Return [X, Y] of the center of cell containing provided text 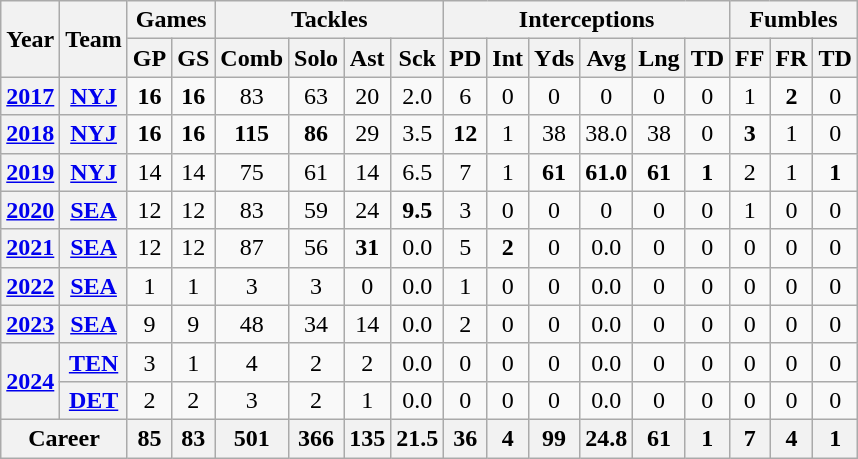
6.5 [418, 172]
FF [750, 58]
36 [466, 438]
Fumbles [794, 20]
99 [554, 438]
Lng [659, 58]
Games [170, 20]
Career [64, 438]
DET [94, 400]
115 [252, 134]
Year [30, 39]
6 [466, 96]
38.0 [606, 134]
2023 [30, 324]
135 [368, 438]
PD [466, 58]
24.8 [606, 438]
2019 [30, 172]
GP [149, 58]
63 [316, 96]
GS [194, 58]
48 [252, 324]
2022 [30, 286]
2.0 [418, 96]
Interceptions [587, 20]
Tackles [330, 20]
Team [94, 39]
366 [316, 438]
Solo [316, 58]
2018 [30, 134]
20 [368, 96]
9.5 [418, 210]
Ast [368, 58]
85 [149, 438]
501 [252, 438]
TEN [94, 362]
Comb [252, 58]
2024 [30, 381]
56 [316, 248]
59 [316, 210]
FR [792, 58]
Yds [554, 58]
Avg [606, 58]
5 [466, 248]
61.0 [606, 172]
21.5 [418, 438]
Sck [418, 58]
2021 [30, 248]
Int [508, 58]
75 [252, 172]
34 [316, 324]
2020 [30, 210]
87 [252, 248]
86 [316, 134]
24 [368, 210]
3.5 [418, 134]
2017 [30, 96]
29 [368, 134]
31 [368, 248]
